Return the [x, y] coordinate for the center point of the cell that contains the specified text.  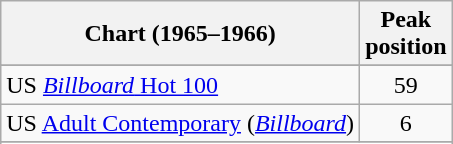
Chart (1965–1966) [180, 34]
6 [406, 123]
US Adult Contemporary (Billboard) [180, 123]
59 [406, 85]
US Billboard Hot 100 [180, 85]
Peakposition [406, 34]
